Locate the cell with the specified text and output its [X, Y] center coordinate. 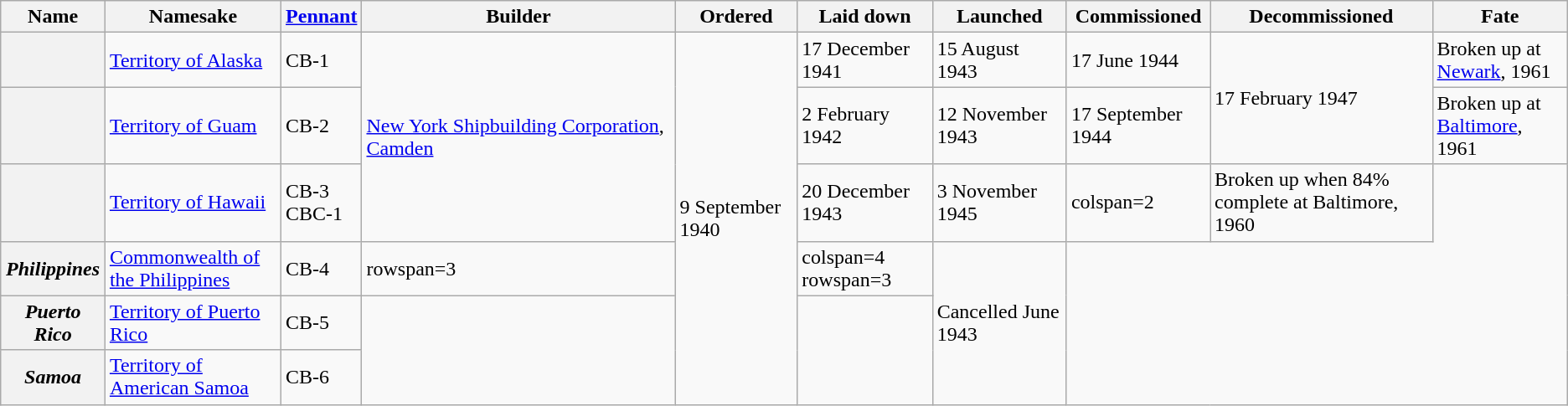
CB-1 [322, 60]
Puerto Rico [54, 323]
Commissioned [1137, 17]
3 November 1945 [999, 203]
New York Shipbuilding Corporation, Camden [518, 137]
rowspan=3 [518, 268]
Territory of Hawaii [193, 203]
2 February 1942 [864, 126]
Philippines [54, 268]
Laid down [864, 17]
colspan=4 rowspan=3 [864, 268]
15 August 1943 [999, 60]
Builder [518, 17]
17 September 1944 [1137, 126]
9 September 1940 [736, 218]
Samoa [54, 377]
CB-4 [322, 268]
17 February 1947 [1322, 99]
Territory of American Samoa [193, 377]
CB-6 [322, 377]
Commonwealth of the Philippines [193, 268]
Broken up when 84% complete at Baltimore, 1960 [1322, 203]
Territory of Alaska [193, 60]
Cancelled June 1943 [999, 323]
Ordered [736, 17]
Broken up at Baltimore, 1961 [1499, 126]
17 June 1944 [1137, 60]
17 December 1941 [864, 60]
Namesake [193, 17]
Launched [999, 17]
Territory of Guam [193, 126]
20 December 1943 [864, 203]
Decommissioned [1322, 17]
Broken up at Newark, 1961 [1499, 60]
Name [54, 17]
CB-5 [322, 323]
CB-2 [322, 126]
Pennant [322, 17]
CB-3CBC-1 [322, 203]
colspan=2 [1137, 203]
Territory of Puerto Rico [193, 323]
12 November 1943 [999, 126]
Fate [1499, 17]
